Scan for the cell matching the given text and deliver its (x, y) coordinate at center. 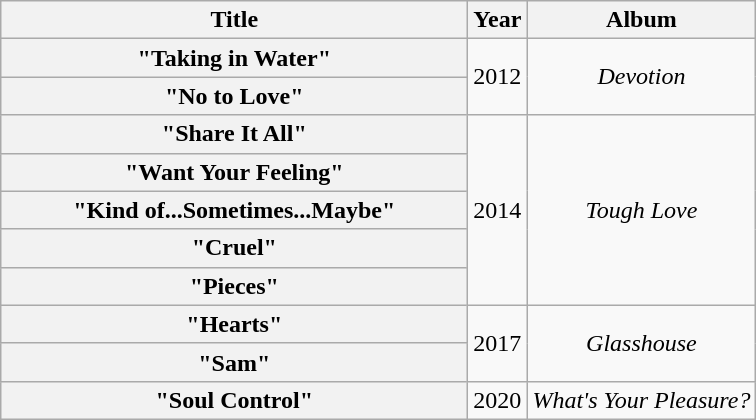
"Pieces" (234, 286)
2020 (498, 400)
2014 (498, 210)
Album (642, 20)
"Sam" (234, 362)
"Taking in Water" (234, 58)
What's Your Pleasure? (642, 400)
Title (234, 20)
"Cruel" (234, 248)
"Want Your Feeling" (234, 172)
"Soul Control" (234, 400)
"No to Love" (234, 96)
"Kind of...Sometimes...Maybe" (234, 210)
"Share It All" (234, 134)
Tough Love (642, 210)
Devotion (642, 77)
Year (498, 20)
"Hearts" (234, 324)
2012 (498, 77)
2017 (498, 343)
Glasshouse (642, 343)
